Identify which cell holds the provided text, then report its (x, y) central coordinate. 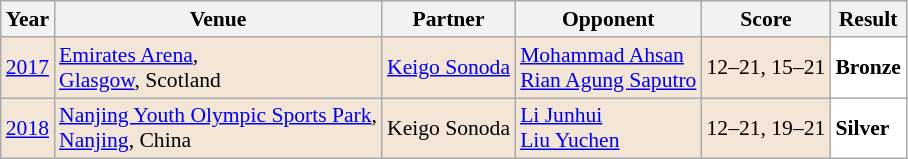
Nanjing Youth Olympic Sports Park,Nanjing, China (218, 128)
Partner (448, 19)
Bronze (868, 68)
Li Junhui Liu Yuchen (608, 128)
12–21, 19–21 (766, 128)
Score (766, 19)
Emirates Arena,Glasgow, Scotland (218, 68)
12–21, 15–21 (766, 68)
Mohammad Ahsan Rian Agung Saputro (608, 68)
Silver (868, 128)
Opponent (608, 19)
2018 (28, 128)
2017 (28, 68)
Result (868, 19)
Year (28, 19)
Venue (218, 19)
